Provide the [X, Y] coordinate of the cell's center where the given text is located.  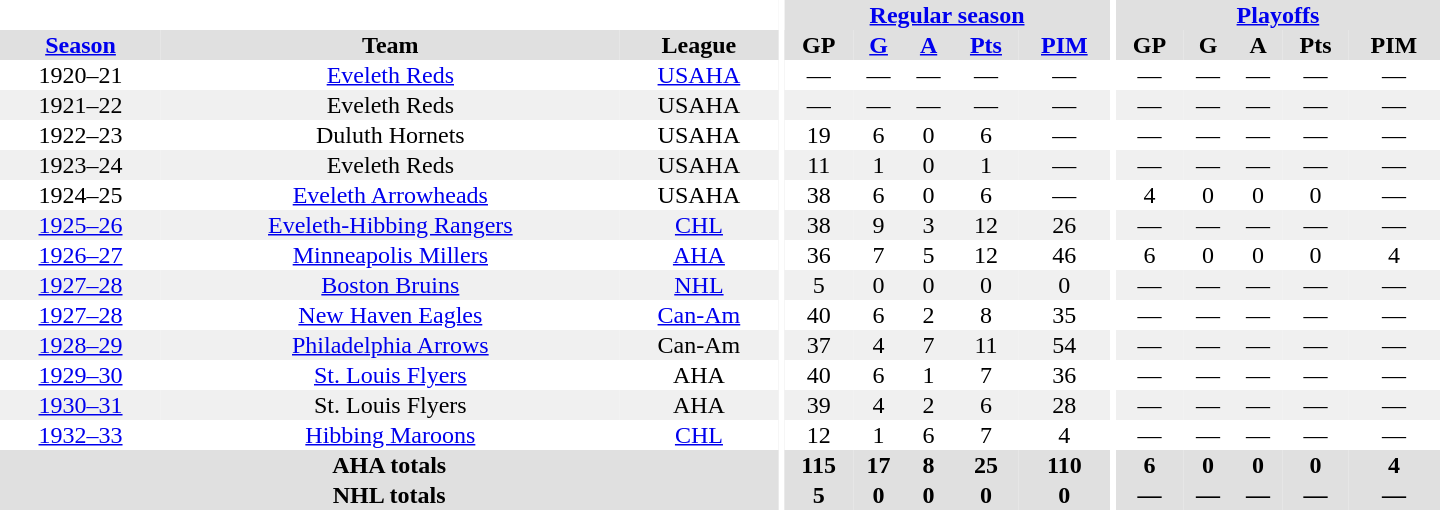
1921–22 [80, 105]
NHL totals [389, 495]
Team [390, 45]
Regular season [947, 15]
1928–29 [80, 345]
AHA totals [389, 465]
Duluth Hornets [390, 135]
39 [819, 405]
1925–26 [80, 225]
Eveleth-Hibbing Rangers [390, 225]
25 [986, 465]
Season [80, 45]
1923–24 [80, 165]
110 [1064, 465]
Philadelphia Arrows [390, 345]
League [700, 45]
NHL [700, 285]
1929–30 [80, 375]
35 [1064, 315]
1926–27 [80, 255]
115 [819, 465]
1920–21 [80, 75]
54 [1064, 345]
19 [819, 135]
3 [929, 225]
1924–25 [80, 195]
1930–31 [80, 405]
9 [879, 225]
1932–33 [80, 435]
37 [819, 345]
New Haven Eagles [390, 315]
Hibbing Maroons [390, 435]
26 [1064, 225]
Minneapolis Millers [390, 255]
17 [879, 465]
28 [1064, 405]
Playoffs [1278, 15]
Boston Bruins [390, 285]
46 [1064, 255]
Eveleth Arrowheads [390, 195]
1922–23 [80, 135]
